Provide the (x, y) coordinate of the cell's center where the given text is located.  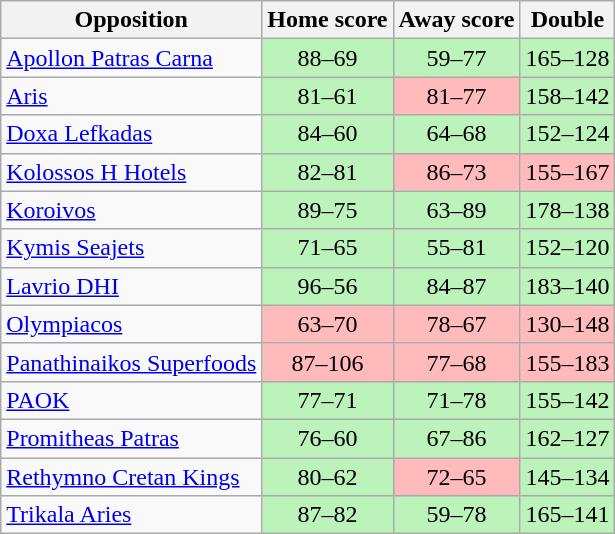
152–124 (568, 134)
88–69 (328, 58)
PAOK (132, 400)
59–77 (456, 58)
87–106 (328, 362)
Apollon Patras Carna (132, 58)
165–141 (568, 515)
67–86 (456, 438)
165–128 (568, 58)
Olympiacos (132, 324)
Aris (132, 96)
155–142 (568, 400)
158–142 (568, 96)
71–65 (328, 248)
72–65 (456, 477)
155–167 (568, 172)
Kolossos H Hotels (132, 172)
63–89 (456, 210)
130–148 (568, 324)
178–138 (568, 210)
Koroivos (132, 210)
Promitheas Patras (132, 438)
76–60 (328, 438)
77–68 (456, 362)
Trikala Aries (132, 515)
86–73 (456, 172)
96–56 (328, 286)
71–78 (456, 400)
84–60 (328, 134)
55–81 (456, 248)
Away score (456, 20)
77–71 (328, 400)
Home score (328, 20)
82–81 (328, 172)
Kymis Seajets (132, 248)
81–77 (456, 96)
89–75 (328, 210)
Panathinaikos Superfoods (132, 362)
87–82 (328, 515)
63–70 (328, 324)
Opposition (132, 20)
183–140 (568, 286)
145–134 (568, 477)
80–62 (328, 477)
155–183 (568, 362)
162–127 (568, 438)
Lavrio DHI (132, 286)
Rethymno Cretan Kings (132, 477)
Double (568, 20)
84–87 (456, 286)
59–78 (456, 515)
152–120 (568, 248)
81–61 (328, 96)
Doxa Lefkadas (132, 134)
64–68 (456, 134)
78–67 (456, 324)
